Pinpoint the cell where the given text exists, returning its (X, Y) midpoint coordinate. 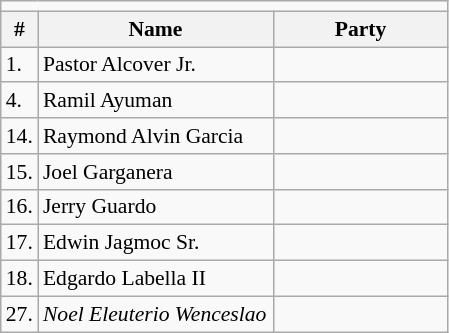
Party (360, 29)
Name (156, 29)
16. (20, 207)
Edwin Jagmoc Sr. (156, 243)
Pastor Alcover Jr. (156, 65)
1. (20, 65)
Ramil Ayuman (156, 101)
Noel Eleuterio Wenceslao (156, 314)
Edgardo Labella II (156, 279)
17. (20, 243)
14. (20, 136)
27. (20, 314)
Raymond Alvin Garcia (156, 136)
# (20, 29)
Joel Garganera (156, 172)
15. (20, 172)
Jerry Guardo (156, 207)
4. (20, 101)
18. (20, 279)
